Determine the (x, y) coordinate at the center of the cell enclosing the given text.  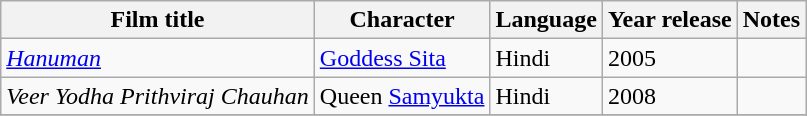
Hanuman (158, 58)
Language (546, 20)
2005 (670, 58)
Veer Yodha Prithviraj Chauhan (158, 96)
Film title (158, 20)
Goddess Sita (402, 58)
Queen Samyukta (402, 96)
Notes (771, 20)
Character (402, 20)
2008 (670, 96)
Year release (670, 20)
